Determine the [x, y] coordinate at the center of the cell enclosing the given text.  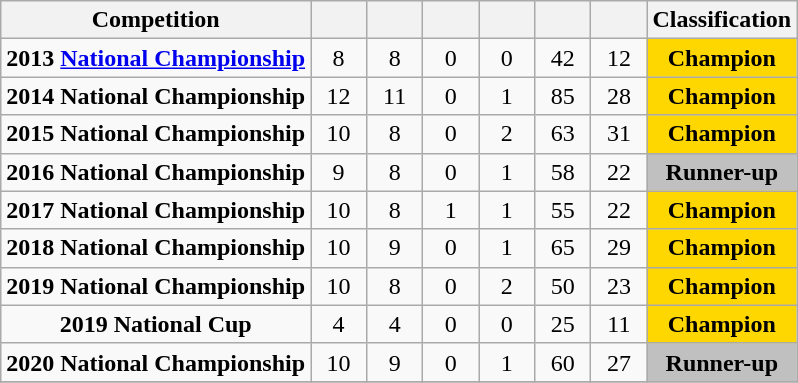
2015 National Championship [156, 134]
28 [619, 96]
65 [563, 248]
Competition [156, 20]
2018 National Championship [156, 248]
2014 National Championship [156, 96]
50 [563, 286]
42 [563, 58]
2019 National Championship [156, 286]
31 [619, 134]
27 [619, 362]
2020 National Championship [156, 362]
60 [563, 362]
58 [563, 172]
2019 National Cup [156, 324]
2013 National Championship [156, 58]
25 [563, 324]
Classification [722, 20]
63 [563, 134]
2016 National Championship [156, 172]
85 [563, 96]
29 [619, 248]
55 [563, 210]
23 [619, 286]
2017 National Championship [156, 210]
